Search for the cell housing the specified text and yield its (X, Y) center coordinate. 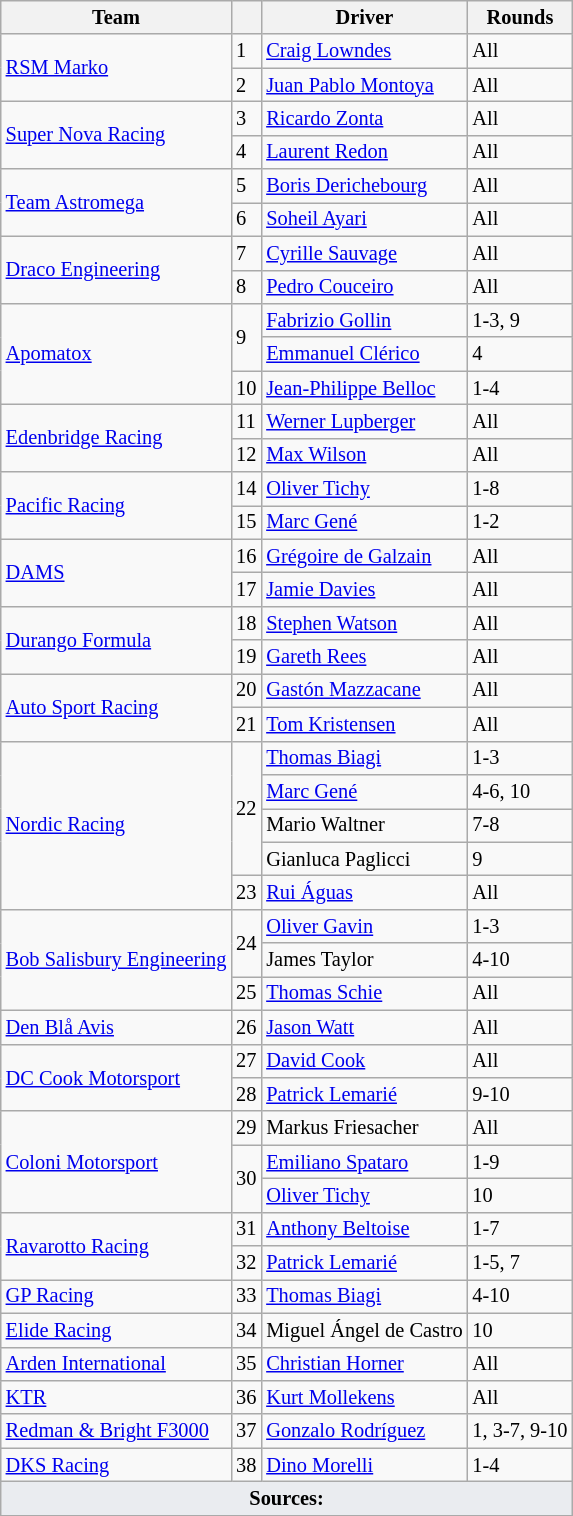
Craig Lowndes (364, 51)
Durango Formula (116, 640)
19 (246, 657)
Jamie Davies (364, 589)
Kurt Mollekens (364, 1397)
KTR (116, 1397)
31 (246, 1229)
GP Racing (116, 1296)
Anthony Beltoise (364, 1229)
RSM Marko (116, 68)
James Taylor (364, 960)
Miguel Ángel de Castro (364, 1330)
Gianluca Paglicci (364, 859)
Coloni Motorsport (116, 1162)
DKS Racing (116, 1465)
21 (246, 724)
20 (246, 690)
6 (246, 219)
35 (246, 1364)
Pacific Racing (116, 506)
Den Blå Avis (116, 1027)
32 (246, 1263)
38 (246, 1465)
Super Nova Racing (116, 134)
22 (246, 808)
12 (246, 455)
18 (246, 623)
Oliver Gavin (364, 926)
2 (246, 85)
3 (246, 118)
Nordic Racing (116, 825)
28 (246, 1094)
Mario Waltner (364, 825)
Gastón Mazzacane (364, 690)
Driver (364, 17)
11 (246, 421)
Elide Racing (116, 1330)
Emmanuel Clérico (364, 354)
Apomatox (116, 354)
Dino Morelli (364, 1465)
Sources: (287, 1498)
Jean-Philippe Belloc (364, 388)
Max Wilson (364, 455)
Jason Watt (364, 1027)
Thomas Schie (364, 993)
29 (246, 1128)
Cyrille Sauvage (364, 253)
David Cook (364, 1061)
Laurent Redon (364, 152)
8 (246, 287)
1-9 (520, 1162)
Auto Sport Racing (116, 706)
Team Astromega (116, 202)
9-10 (520, 1094)
Ricardo Zonta (364, 118)
5 (246, 186)
Bob Salisbury Engineering (116, 960)
26 (246, 1027)
24 (246, 942)
Draco Engineering (116, 270)
16 (246, 556)
Rui Águas (364, 892)
1-8 (520, 489)
Emiliano Spataro (364, 1162)
Stephen Watson (364, 623)
Ravarotto Racing (116, 1246)
23 (246, 892)
Pedro Couceiro (364, 287)
Edenbridge Racing (116, 438)
1 (246, 51)
37 (246, 1431)
Tom Kristensen (364, 724)
Rounds (520, 17)
7-8 (520, 825)
Soheil Ayari (364, 219)
Grégoire de Galzain (364, 556)
14 (246, 489)
DC Cook Motorsport (116, 1078)
7 (246, 253)
34 (246, 1330)
27 (246, 1061)
25 (246, 993)
Gonzalo Rodríguez (364, 1431)
17 (246, 589)
1-3, 9 (520, 320)
1-2 (520, 522)
Team (116, 17)
Boris Derichebourg (364, 186)
Werner Lupberger (364, 421)
DAMS (116, 572)
Markus Friesacher (364, 1128)
Arden International (116, 1364)
1, 3-7, 9-10 (520, 1431)
Redman & Bright F3000 (116, 1431)
15 (246, 522)
30 (246, 1178)
4-6, 10 (520, 791)
36 (246, 1397)
1-5, 7 (520, 1263)
33 (246, 1296)
Juan Pablo Montoya (364, 85)
1-7 (520, 1229)
Gareth Rees (364, 657)
Christian Horner (364, 1364)
Fabrizio Gollin (364, 320)
